Capture the cell that displays the provided text and extract its [x, y] central coordinate. 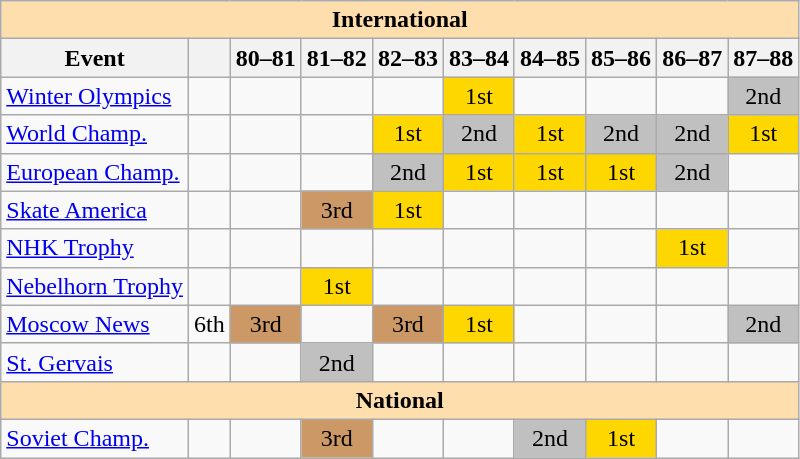
European Champ. [95, 172]
84–85 [550, 58]
National [400, 400]
Soviet Champ. [95, 438]
Skate America [95, 210]
87–88 [764, 58]
6th [209, 324]
Nebelhorn Trophy [95, 286]
80–81 [266, 58]
82–83 [408, 58]
86–87 [692, 58]
St. Gervais [95, 362]
85–86 [622, 58]
81–82 [336, 58]
Event [95, 58]
International [400, 20]
World Champ. [95, 134]
NHK Trophy [95, 248]
Moscow News [95, 324]
83–84 [478, 58]
Winter Olympics [95, 96]
